Extract the (x, y) coordinate from the center of the cell holding the provided text.  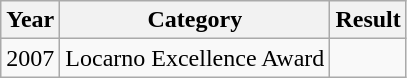
Locarno Excellence Award (195, 58)
2007 (30, 58)
Category (195, 20)
Result (368, 20)
Year (30, 20)
